Pinpoint the cell where the given text exists, returning its (x, y) midpoint coordinate. 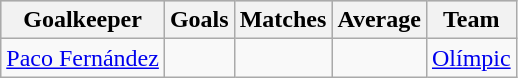
Goals (199, 20)
Matches (283, 20)
Olímpic (471, 58)
Average (380, 20)
Paco Fernández (83, 58)
Team (471, 20)
Goalkeeper (83, 20)
